Return the [X, Y] coordinate for the center point of the cell that contains the specified text.  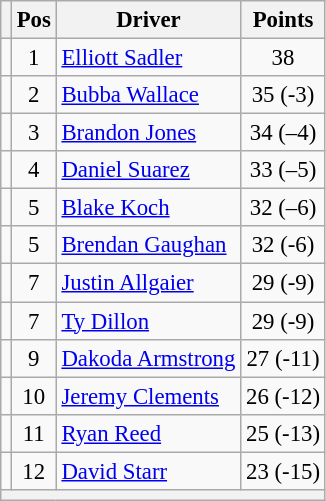
11 [34, 433]
2 [34, 95]
Pos [34, 20]
Brandon Jones [148, 133]
26 (-12) [284, 396]
Blake Koch [148, 208]
Bubba Wallace [148, 95]
4 [34, 170]
23 (-15) [284, 471]
10 [34, 396]
Dakoda Armstrong [148, 358]
Points [284, 20]
12 [34, 471]
27 (-11) [284, 358]
Elliott Sadler [148, 58]
34 (–4) [284, 133]
32 (–6) [284, 208]
David Starr [148, 471]
9 [34, 358]
Brendan Gaughan [148, 245]
35 (-3) [284, 95]
Driver [148, 20]
38 [284, 58]
Jeremy Clements [148, 396]
Ty Dillon [148, 321]
3 [34, 133]
33 (–5) [284, 170]
32 (-6) [284, 245]
Daniel Suarez [148, 170]
Justin Allgaier [148, 283]
25 (-13) [284, 433]
1 [34, 58]
Ryan Reed [148, 433]
